Pinpoint the cell where the given text exists, returning its (x, y) midpoint coordinate. 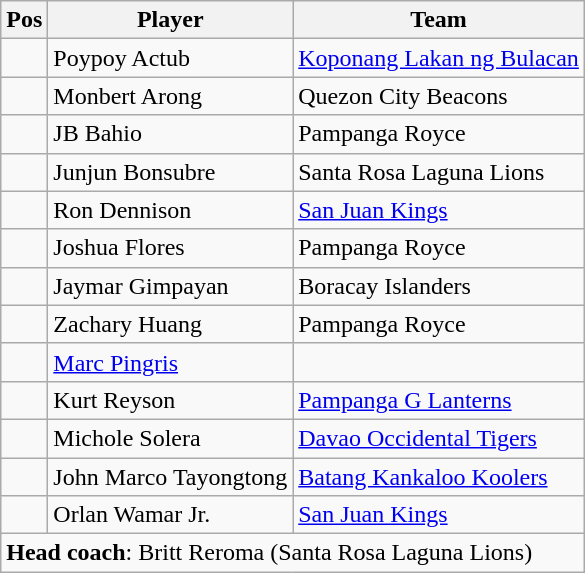
John Marco Tayongtong (170, 477)
Kurt Reyson (170, 400)
Pampanga G Lanterns (439, 400)
Orlan Wamar Jr. (170, 515)
Pos (24, 20)
JB Bahio (170, 134)
Santa Rosa Laguna Lions (439, 172)
Quezon City Beacons (439, 96)
Michole Solera (170, 438)
Player (170, 20)
Zachary Huang (170, 324)
Head coach: Britt Reroma (Santa Rosa Laguna Lions) (293, 553)
Ron Dennison (170, 210)
Monbert Arong (170, 96)
Koponang Lakan ng Bulacan (439, 58)
Boracay Islanders (439, 286)
Davao Occidental Tigers (439, 438)
Team (439, 20)
Jaymar Gimpayan (170, 286)
Junjun Bonsubre (170, 172)
Batang Kankaloo Koolers (439, 477)
Poypoy Actub (170, 58)
Marc Pingris (170, 362)
Joshua Flores (170, 248)
